Find where the given text appears and provide that cell's center as (X, Y) coordinate. 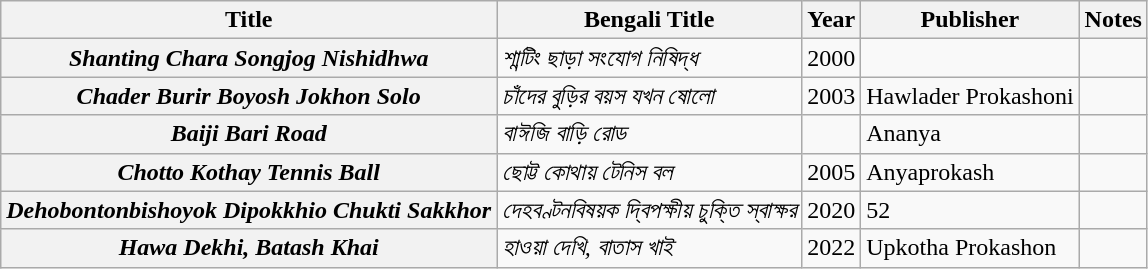
52 (970, 210)
Upkotha Prokashon (970, 248)
Notes (1113, 20)
Dehobontonbishoyok Dipokkhio Chukti Sakkhor (249, 210)
2020 (832, 210)
হাওয়া দেখি, বাতাস খাই (650, 248)
Chotto Kothay Tennis Ball (249, 172)
2003 (832, 96)
2000 (832, 58)
Ananya (970, 134)
শান্টিং ছাড়া সংযোগ নিষিদ্ধ (650, 58)
Publisher (970, 20)
চাঁদের বুড়ির বয়স যখন ষোলো (650, 96)
Hawlader Prokashoni (970, 96)
Year (832, 20)
দেহবণ্টনবিষয়ক দ্বিপক্ষীয় চুক্তি স্বাক্ষর (650, 210)
Title (249, 20)
2005 (832, 172)
Baiji Bari Road (249, 134)
ছোট্ট কোথায় টেনিস বল (650, 172)
Shanting Chara Songjog Nishidhwa (249, 58)
Chader Burir Boyosh Jokhon Solo (249, 96)
2022 (832, 248)
Anyaprokash (970, 172)
বাঈজি বাড়ি রোড (650, 134)
Hawa Dekhi, Batash Khai (249, 248)
Bengali Title (650, 20)
